Capture the cell that displays the provided text and extract its [x, y] central coordinate. 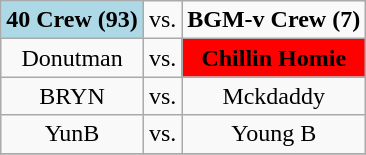
40 Crew (93) [72, 20]
YunB [72, 134]
Mckdaddy [274, 96]
Chillin Homie [274, 58]
BRYN [72, 96]
Young B [274, 134]
Donutman [72, 58]
BGM-v Crew (7) [274, 20]
